Capture the cell that displays the provided text and extract its (x, y) central coordinate. 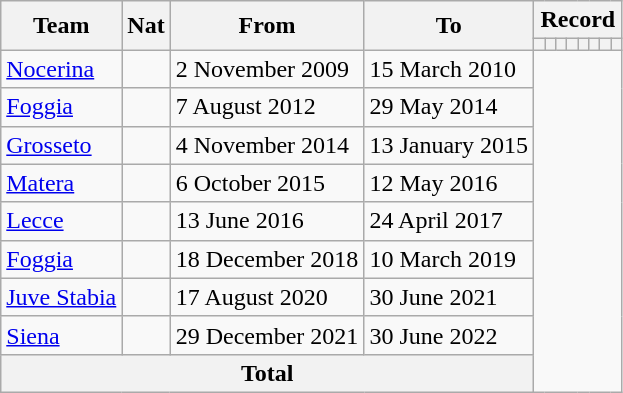
10 March 2019 (449, 259)
29 December 2021 (267, 335)
12 May 2016 (449, 183)
17 August 2020 (267, 297)
13 January 2015 (449, 145)
From (267, 26)
24 April 2017 (449, 221)
Matera (62, 183)
7 August 2012 (267, 107)
Total (268, 373)
29 May 2014 (449, 107)
To (449, 26)
Juve Stabia (62, 297)
Nat (146, 26)
30 June 2021 (449, 297)
6 October 2015 (267, 183)
30 June 2022 (449, 335)
Record (578, 20)
Grosseto (62, 145)
Team (62, 26)
Siena (62, 335)
13 June 2016 (267, 221)
Nocerina (62, 69)
4 November 2014 (267, 145)
2 November 2009 (267, 69)
Lecce (62, 221)
15 March 2010 (449, 69)
18 December 2018 (267, 259)
